Return the (X, Y) coordinate for the center point of the cell that contains the specified text.  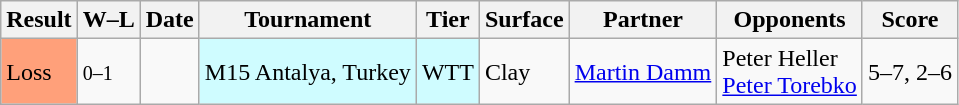
Loss (39, 72)
Tournament (308, 20)
Score (910, 20)
5–7, 2–6 (910, 72)
Clay (524, 72)
Surface (524, 20)
Opponents (790, 20)
Date (170, 20)
Martin Damm (643, 72)
Peter Heller Peter Torebko (790, 72)
M15 Antalya, Turkey (308, 72)
Partner (643, 20)
Result (39, 20)
0–1 (108, 72)
W–L (108, 20)
WTT (448, 72)
Tier (448, 20)
